Capture the cell that displays the provided text and extract its (X, Y) central coordinate. 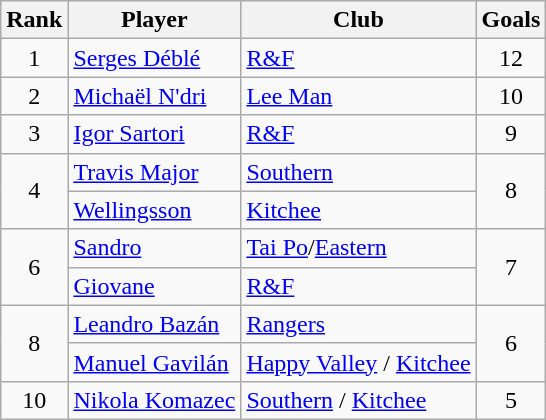
3 (34, 134)
Giovane (154, 286)
Lee Man (358, 96)
Serges Déblé (154, 58)
12 (511, 58)
5 (511, 400)
Manuel Gavilán (154, 362)
Player (154, 20)
Igor Sartori (154, 134)
Travis Major (154, 172)
Rangers (358, 324)
2 (34, 96)
Wellingsson (154, 210)
Tai Po/Eastern (358, 248)
Southern (358, 172)
Southern / Kitchee (358, 400)
Nikola Komazec (154, 400)
Club (358, 20)
Sandro (154, 248)
7 (511, 267)
Leandro Bazán (154, 324)
9 (511, 134)
Kitchee (358, 210)
Rank (34, 20)
Goals (511, 20)
Happy Valley / Kitchee (358, 362)
1 (34, 58)
Michaël N'dri (154, 96)
4 (34, 191)
